Identify which cell holds the provided text, then report its (x, y) central coordinate. 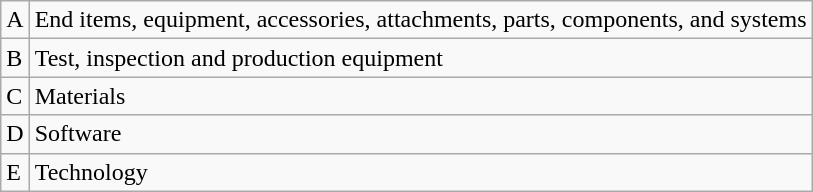
D (15, 134)
E (15, 172)
Materials (420, 96)
A (15, 20)
Software (420, 134)
Technology (420, 172)
C (15, 96)
End items, equipment, accessories, attachments, parts, components, and systems (420, 20)
Test, inspection and production equipment (420, 58)
B (15, 58)
